Capture the cell that displays the provided text and extract its (X, Y) central coordinate. 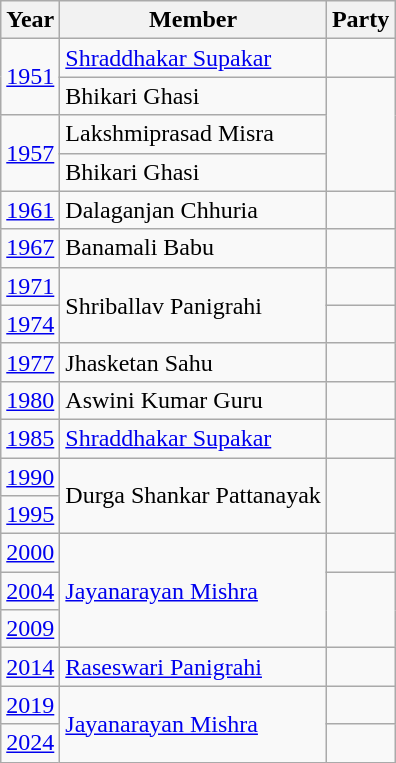
1957 (30, 153)
2024 (30, 743)
1990 (30, 477)
Shriballav Panigrahi (194, 305)
1971 (30, 286)
Party (360, 20)
Year (30, 20)
1961 (30, 210)
1995 (30, 515)
Raseswari Panigrahi (194, 667)
2019 (30, 705)
Member (194, 20)
Banamali Babu (194, 248)
1951 (30, 77)
1980 (30, 400)
2004 (30, 591)
Lakshmiprasad Misra (194, 134)
1974 (30, 324)
1977 (30, 362)
Dalaganjan Chhuria (194, 210)
1967 (30, 248)
Aswini Kumar Guru (194, 400)
2009 (30, 629)
Jhasketan Sahu (194, 362)
1985 (30, 438)
2000 (30, 553)
2014 (30, 667)
Durga Shankar Pattanayak (194, 496)
